Provide the (x, y) coordinate of the cell's center where the given text is located.  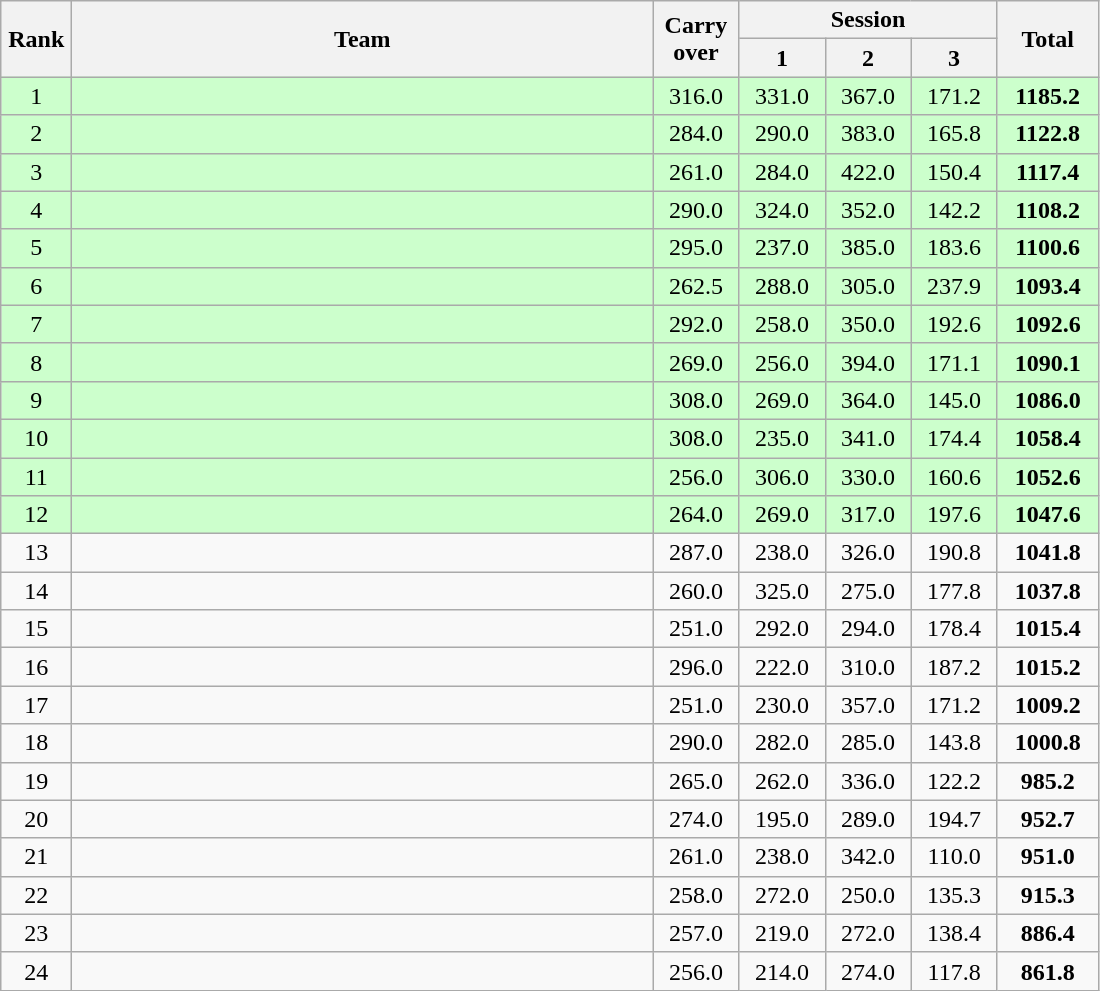
12 (36, 515)
342.0 (868, 857)
336.0 (868, 781)
Total (1048, 39)
195.0 (782, 819)
1015.2 (1048, 667)
10 (36, 438)
11 (36, 477)
235.0 (782, 438)
310.0 (868, 667)
Team (362, 39)
1009.2 (1048, 705)
1058.4 (1048, 438)
1093.4 (1048, 286)
190.8 (954, 553)
178.4 (954, 629)
150.4 (954, 172)
306.0 (782, 477)
1122.8 (1048, 134)
21 (36, 857)
13 (36, 553)
296.0 (696, 667)
1090.1 (1048, 362)
861.8 (1048, 971)
22 (36, 895)
350.0 (868, 324)
325.0 (782, 591)
7 (36, 324)
1041.8 (1048, 553)
135.3 (954, 895)
352.0 (868, 210)
138.4 (954, 933)
1000.8 (1048, 743)
295.0 (696, 248)
214.0 (782, 971)
952.7 (1048, 819)
367.0 (868, 96)
9 (36, 400)
19 (36, 781)
4 (36, 210)
262.0 (782, 781)
1117.4 (1048, 172)
174.4 (954, 438)
18 (36, 743)
357.0 (868, 705)
194.7 (954, 819)
1092.6 (1048, 324)
23 (36, 933)
287.0 (696, 553)
385.0 (868, 248)
16 (36, 667)
341.0 (868, 438)
1047.6 (1048, 515)
1185.2 (1048, 96)
237.9 (954, 286)
5 (36, 248)
17 (36, 705)
330.0 (868, 477)
20 (36, 819)
1015.4 (1048, 629)
364.0 (868, 400)
316.0 (696, 96)
237.0 (782, 248)
171.1 (954, 362)
250.0 (868, 895)
1086.0 (1048, 400)
160.6 (954, 477)
219.0 (782, 933)
230.0 (782, 705)
275.0 (868, 591)
305.0 (868, 286)
145.0 (954, 400)
289.0 (868, 819)
1108.2 (1048, 210)
1052.6 (1048, 477)
15 (36, 629)
222.0 (782, 667)
985.2 (1048, 781)
282.0 (782, 743)
192.6 (954, 324)
8 (36, 362)
383.0 (868, 134)
197.6 (954, 515)
951.0 (1048, 857)
394.0 (868, 362)
122.2 (954, 781)
285.0 (868, 743)
260.0 (696, 591)
324.0 (782, 210)
262.5 (696, 286)
14 (36, 591)
1037.8 (1048, 591)
1100.6 (1048, 248)
110.0 (954, 857)
143.8 (954, 743)
Session (868, 20)
422.0 (868, 172)
Carry over (696, 39)
6 (36, 286)
187.2 (954, 667)
265.0 (696, 781)
257.0 (696, 933)
326.0 (868, 553)
331.0 (782, 96)
915.3 (1048, 895)
886.4 (1048, 933)
165.8 (954, 134)
183.6 (954, 248)
142.2 (954, 210)
264.0 (696, 515)
177.8 (954, 591)
117.8 (954, 971)
288.0 (782, 286)
Rank (36, 39)
24 (36, 971)
294.0 (868, 629)
317.0 (868, 515)
